Find where the given text appears and provide that cell's center as [x, y] coordinate. 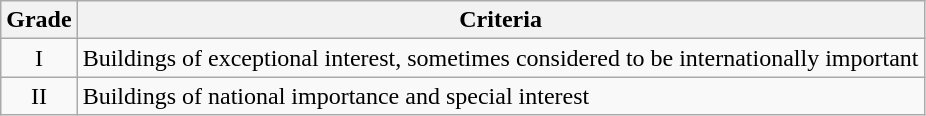
Buildings of exceptional interest, sometimes considered to be internationally important [500, 58]
Buildings of national importance and special interest [500, 96]
II [39, 96]
I [39, 58]
Grade [39, 20]
Criteria [500, 20]
